Output the [x, y] coordinate of the center of the cell containing the given text.  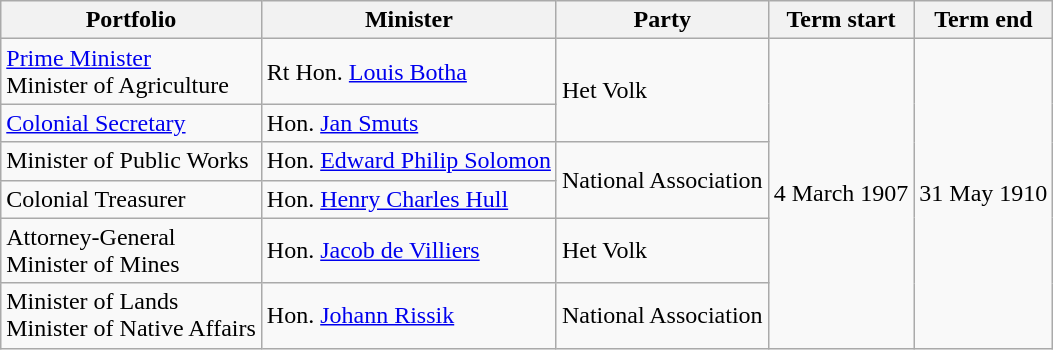
Minister [408, 20]
Rt Hon. Louis Botha [408, 72]
Colonial Secretary [132, 123]
Hon. Jan Smuts [408, 123]
Colonial Treasurer [132, 199]
Attorney-GeneralMinister of Mines [132, 250]
Portfolio [132, 20]
Hon. Johann Rissik [408, 316]
Minister of Public Works [132, 161]
Hon. Henry Charles Hull [408, 199]
Prime MinisterMinister of Agriculture [132, 72]
Hon. Edward Philip Solomon [408, 161]
Hon. Jacob de Villiers [408, 250]
Party [662, 20]
31 May 1910 [984, 194]
Term start [841, 20]
Term end [984, 20]
Minister of LandsMinister of Native Affairs [132, 316]
4 March 1907 [841, 194]
